Pinpoint the cell where the given text exists, returning its (X, Y) midpoint coordinate. 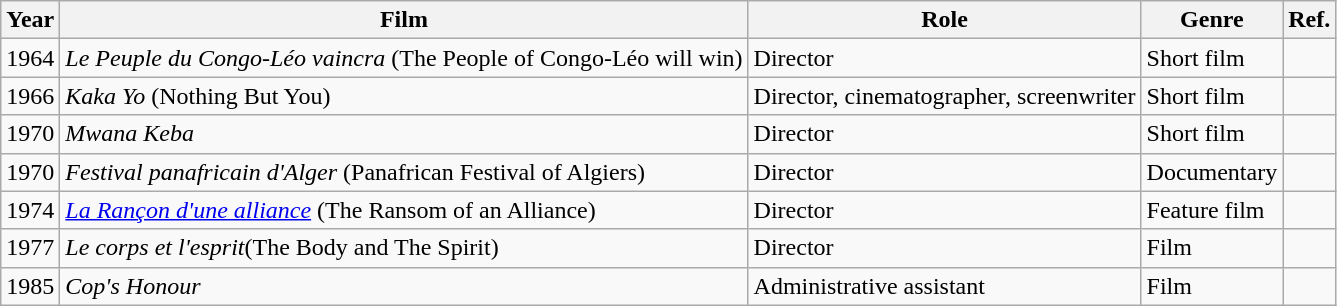
Kaka Yo (Nothing But You) (404, 96)
1964 (30, 58)
Director, cinematographer, screenwriter (944, 96)
Le Peuple du Congo-Léo vaincra (The People of Congo-Léo will win) (404, 58)
Documentary (1212, 172)
Festival panafricain d'Alger (Panafrican Festival of Algiers) (404, 172)
1974 (30, 210)
Administrative assistant (944, 286)
Feature film (1212, 210)
Cop's Honour (404, 286)
Le corps et l'esprit(The Body and The Spirit) (404, 248)
Mwana Keba (404, 134)
La Rançon d'une alliance (The Ransom of an Alliance) (404, 210)
Year (30, 20)
1985 (30, 286)
Role (944, 20)
Genre (1212, 20)
1966 (30, 96)
1977 (30, 248)
Ref. (1310, 20)
